Detect which cell encompasses the target text, then output its (x, y) center coordinate. 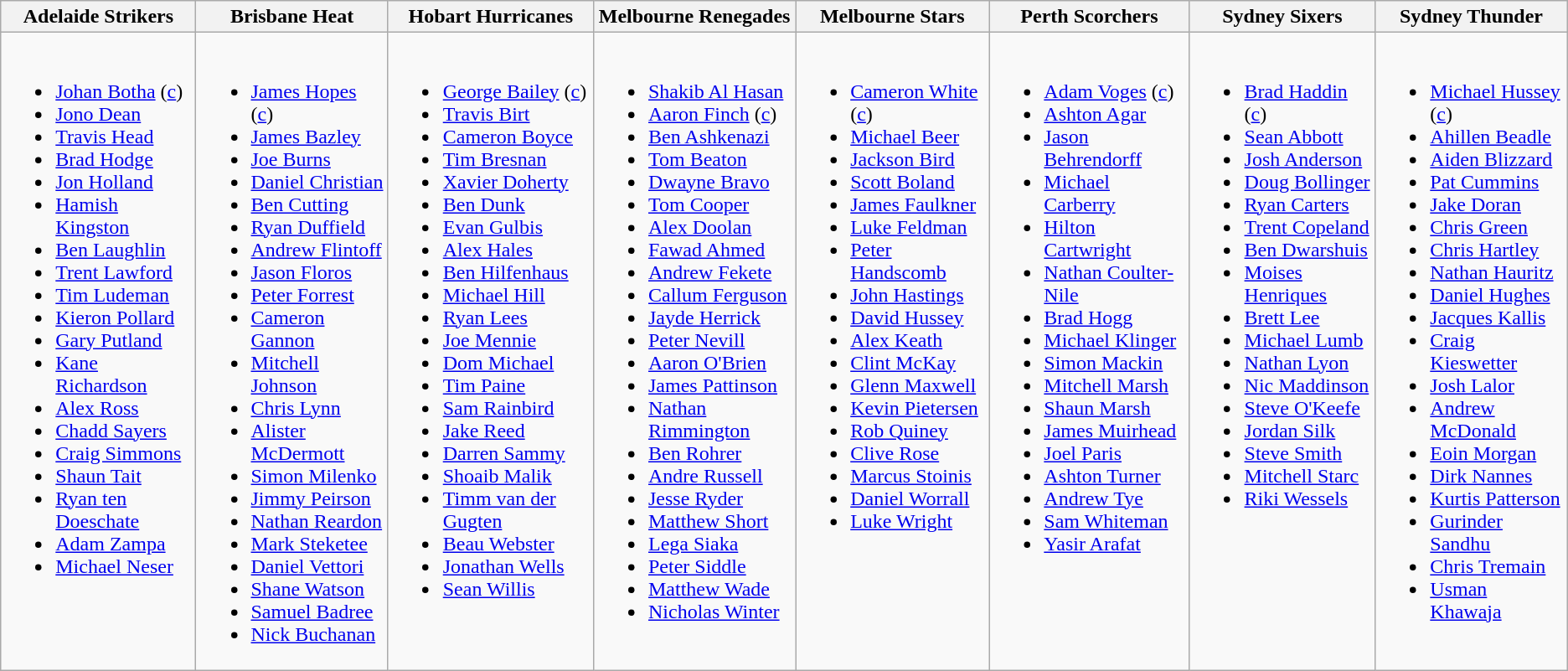
Hobart Hurricanes (491, 17)
Melbourne Renegades (694, 17)
Sydney Thunder (1471, 17)
Perth Scorchers (1089, 17)
Melbourne Stars (893, 17)
Adelaide Strikers (99, 17)
Brisbane Heat (291, 17)
Sydney Sixers (1282, 17)
